Output the [X, Y] coordinate of the center of the cell containing the given text.  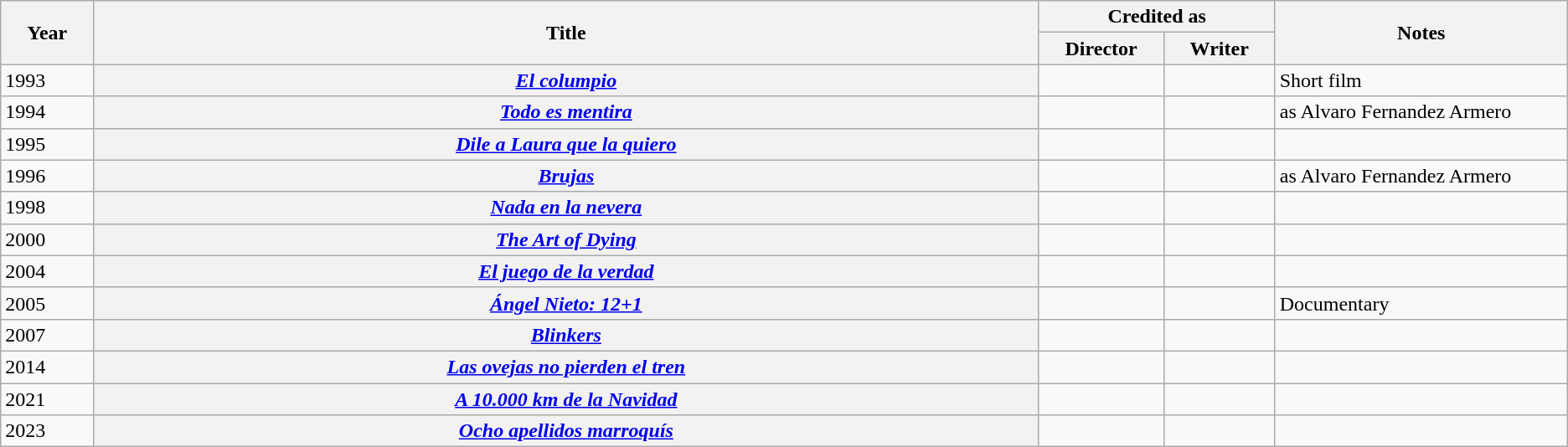
Brujas [566, 176]
Ángel Nieto: 12+1 [566, 303]
1993 [47, 80]
Documentary [1421, 303]
Notes [1421, 33]
2007 [47, 335]
2005 [47, 303]
El juego de la verdad [566, 271]
2014 [47, 367]
Title [566, 33]
Todo es mentira [566, 112]
El columpio [566, 80]
Director [1101, 49]
Dile a Laura que la quiero [566, 144]
1995 [47, 144]
Writer [1220, 49]
The Art of Dying [566, 239]
2021 [47, 399]
2023 [47, 431]
2004 [47, 271]
Credited as [1157, 17]
Short film [1421, 80]
1998 [47, 208]
Nada en la nevera [566, 208]
Ocho apellidos marroquís [566, 431]
Year [47, 33]
Las ovejas no pierden el tren [566, 367]
2000 [47, 239]
1996 [47, 176]
A 10.000 km de la Navidad [566, 399]
Blinkers [566, 335]
1994 [47, 112]
